Return (X, Y) of the center of cell containing provided text 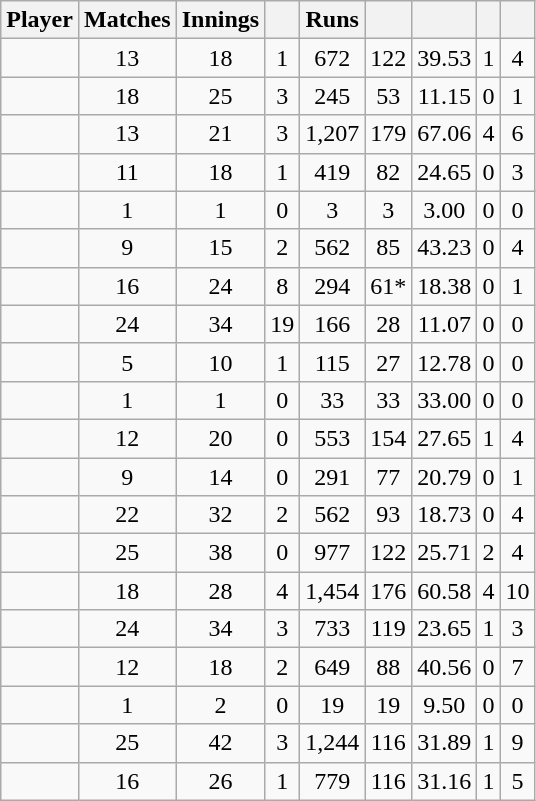
Innings (220, 20)
8 (282, 286)
779 (332, 781)
67.06 (444, 134)
119 (388, 629)
22 (127, 515)
31.16 (444, 781)
18.38 (444, 286)
32 (220, 515)
649 (332, 667)
3.00 (444, 210)
39.53 (444, 58)
85 (388, 248)
27 (388, 362)
154 (388, 438)
14 (220, 477)
33.00 (444, 400)
38 (220, 553)
9.50 (444, 705)
419 (332, 172)
6 (518, 134)
733 (332, 629)
11.15 (444, 96)
31.89 (444, 743)
553 (332, 438)
1,207 (332, 134)
15 (220, 248)
53 (388, 96)
166 (332, 324)
977 (332, 553)
Player (40, 20)
115 (332, 362)
27.65 (444, 438)
245 (332, 96)
291 (332, 477)
21 (220, 134)
93 (388, 515)
176 (388, 591)
77 (388, 477)
Runs (332, 20)
42 (220, 743)
11.07 (444, 324)
20 (220, 438)
11 (127, 172)
82 (388, 172)
294 (332, 286)
672 (332, 58)
25.71 (444, 553)
7 (518, 667)
1,454 (332, 591)
Matches (127, 20)
12.78 (444, 362)
24.65 (444, 172)
88 (388, 667)
1,244 (332, 743)
20.79 (444, 477)
43.23 (444, 248)
23.65 (444, 629)
40.56 (444, 667)
26 (220, 781)
18.73 (444, 515)
179 (388, 134)
60.58 (444, 591)
61* (388, 286)
